Identify which cell holds the provided text, then report its [x, y] central coordinate. 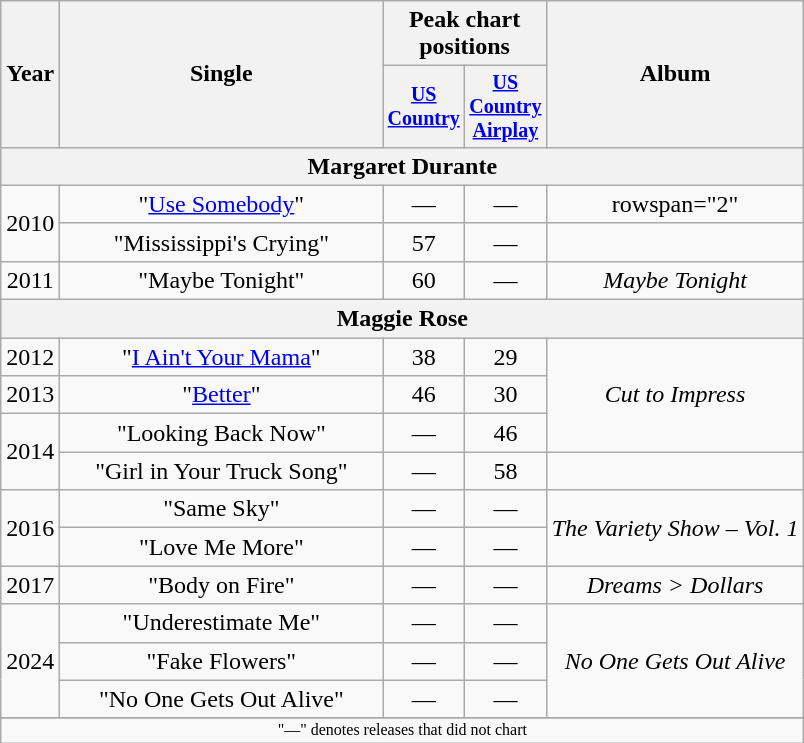
2011 [30, 280]
US Country Airplay [506, 106]
US Country [424, 106]
2012 [30, 357]
"Better" [222, 395]
"Fake Flowers" [222, 661]
2017 [30, 585]
"—" denotes releases that did not chart [402, 730]
"Maybe Tonight" [222, 280]
57 [424, 242]
Maybe Tonight [675, 280]
"Love Me More" [222, 547]
"No One Gets Out Alive" [222, 699]
"Use Somebody" [222, 204]
Year [30, 74]
Album [675, 74]
"I Ain't Your Mama" [222, 357]
No One Gets Out Alive [675, 661]
60 [424, 280]
"Underestimate Me" [222, 623]
Maggie Rose [402, 319]
29 [506, 357]
30 [506, 395]
"Body on Fire" [222, 585]
"Mississippi's Crying" [222, 242]
Dreams > Dollars [675, 585]
"Looking Back Now" [222, 433]
Cut to Impress [675, 395]
The Variety Show – Vol. 1 [675, 528]
2016 [30, 528]
Margaret Durante [402, 166]
38 [424, 357]
58 [506, 471]
Peak chartpositions [464, 34]
"Same Sky" [222, 509]
2014 [30, 452]
2024 [30, 661]
2013 [30, 395]
"Girl in Your Truck Song" [222, 471]
rowspan="2" [675, 204]
Single [222, 74]
2010 [30, 223]
